Extract the [X, Y] coordinate from the center of the cell holding the provided text.  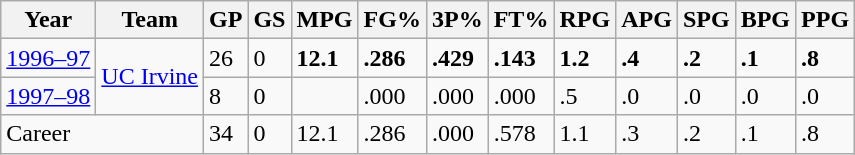
FG% [392, 20]
SPG [706, 20]
.143 [521, 58]
3P% [457, 20]
FT% [521, 20]
UC Irvine [150, 77]
Career [102, 134]
APG [647, 20]
.429 [457, 58]
GS [270, 20]
Year [48, 20]
Team [150, 20]
.578 [521, 134]
GP [226, 20]
.4 [647, 58]
26 [226, 58]
RPG [585, 20]
1996–97 [48, 58]
8 [226, 96]
PPG [826, 20]
34 [226, 134]
1.1 [585, 134]
.5 [585, 96]
1997–98 [48, 96]
1.2 [585, 58]
MPG [324, 20]
BPG [765, 20]
.3 [647, 134]
